Provide the (x, y) coordinate of the cell's center where the given text is located.  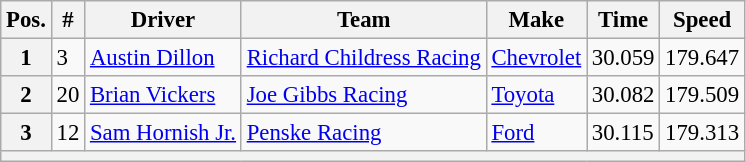
179.647 (702, 58)
12 (68, 133)
Speed (702, 20)
2 (26, 95)
Austin Dillon (164, 58)
179.313 (702, 133)
179.509 (702, 95)
Toyota (536, 95)
Chevrolet (536, 58)
Driver (164, 20)
30.115 (624, 133)
Make (536, 20)
# (68, 20)
20 (68, 95)
Richard Childress Racing (364, 58)
30.082 (624, 95)
1 (26, 58)
Ford (536, 133)
Penske Racing (364, 133)
Time (624, 20)
Team (364, 20)
30.059 (624, 58)
Joe Gibbs Racing (364, 95)
Sam Hornish Jr. (164, 133)
Brian Vickers (164, 95)
Pos. (26, 20)
